Identify which cell holds the provided text, then report its (X, Y) central coordinate. 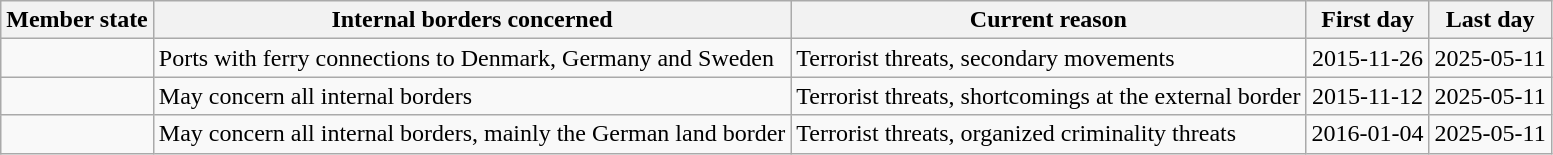
Terrorist threats, organized criminality threats (1048, 134)
2015-11-26 (1368, 58)
First day (1368, 20)
2015-11-12 (1368, 96)
2016-01-04 (1368, 134)
May concern all internal borders (472, 96)
May concern all internal borders, mainly the German land border (472, 134)
Terrorist threats, shortcomings at the external border (1048, 96)
Last day (1490, 20)
Current reason (1048, 20)
Terrorist threats, secondary movements (1048, 58)
Internal borders concerned (472, 20)
Member state (78, 20)
Ports with ferry connections to Denmark, Germany and Sweden (472, 58)
